Scan for the cell matching the given text and deliver its [x, y] coordinate at center. 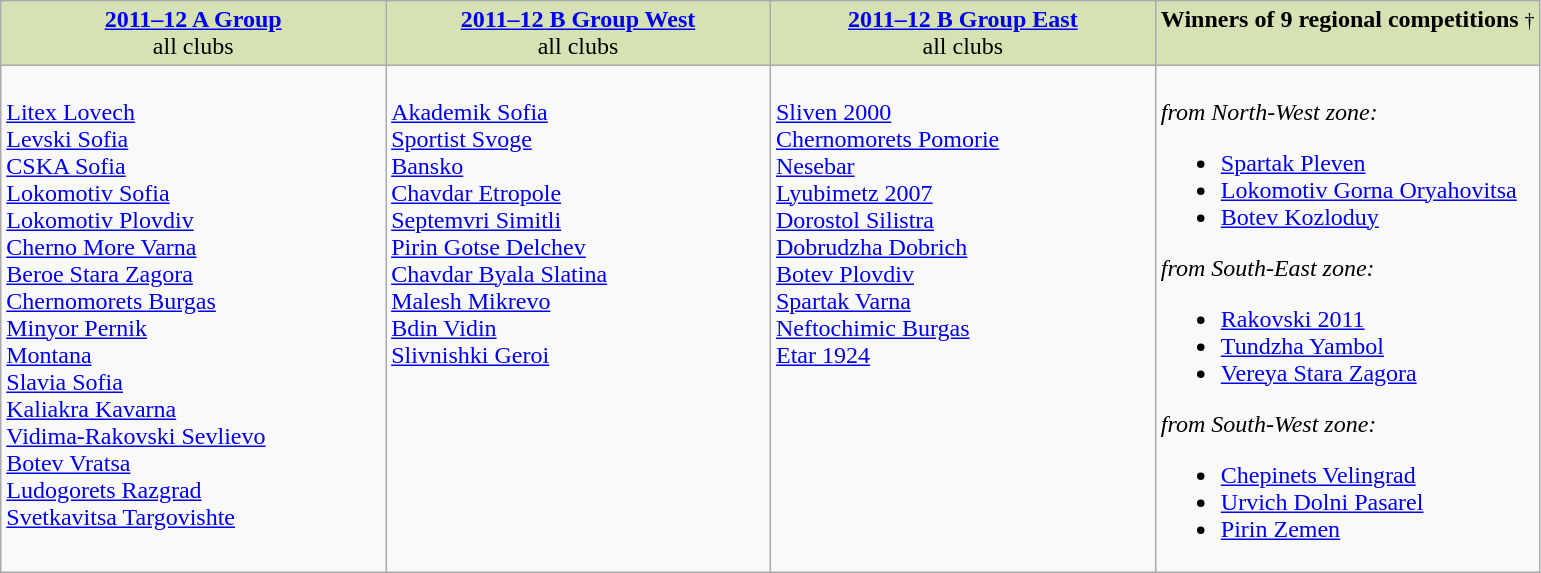
2011–12 B Group Westall clubs [578, 34]
Winners of 9 regional competitions † [1348, 34]
Sliven 2000 Chernomorets Pomorie Nesebar Lyubimetz 2007 Dorostol Silistra Dobrudzha Dobrich Botev Plovdiv Spartak Varna Neftochimic Burgas Etar 1924 [962, 319]
2011–12 B Group Eastall clubs [962, 34]
2011–12 A Groupall clubs [194, 34]
